From the cell containing the given text, extract its center point as (x, y) coordinate. 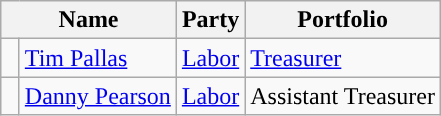
Name (89, 20)
Treasurer (343, 58)
Assistant Treasurer (343, 96)
Tim Pallas (98, 58)
Portfolio (343, 20)
Danny Pearson (98, 96)
Party (210, 20)
